Return (x, y) of the center of cell containing provided text 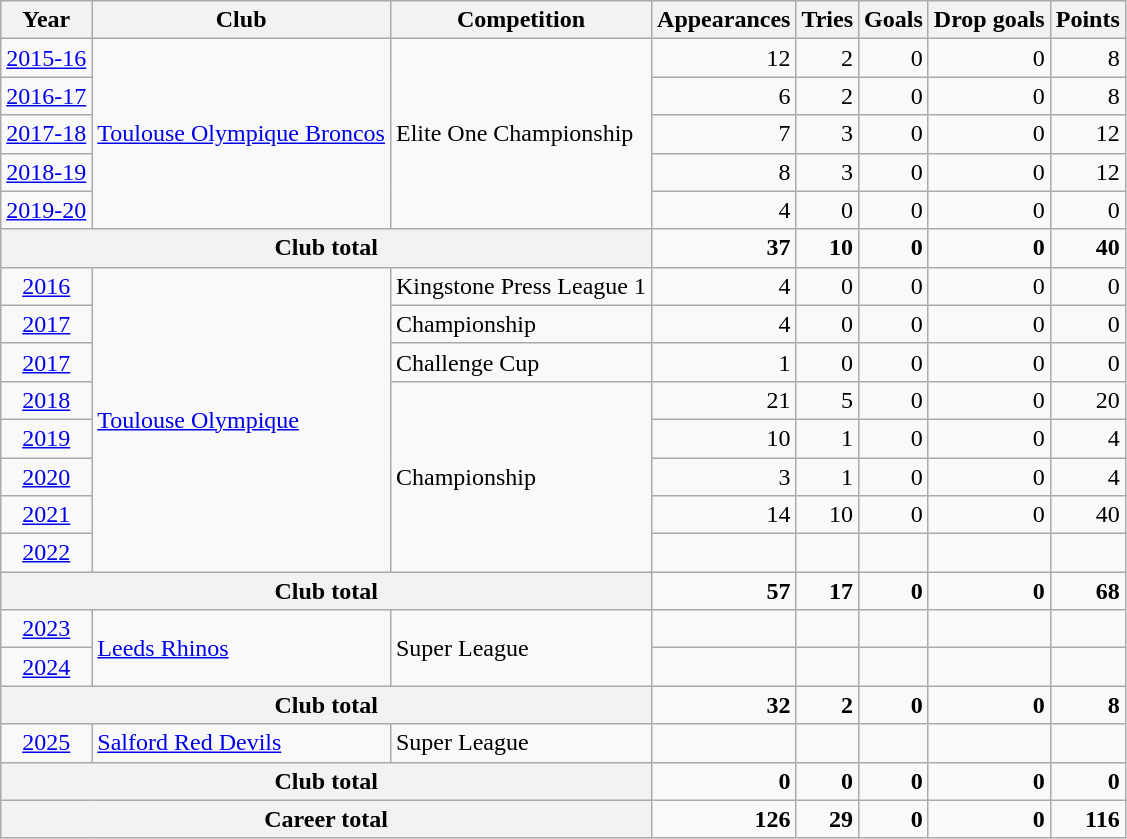
2020 (46, 477)
21 (724, 400)
Challenge Cup (520, 362)
2021 (46, 515)
14 (724, 515)
17 (828, 591)
2022 (46, 553)
Club (242, 20)
Appearances (724, 20)
2016 (46, 286)
29 (828, 819)
Career total (326, 819)
Leeds Rhinos (242, 648)
116 (1088, 819)
Toulouse Olympique Broncos (242, 134)
Salford Red Devils (242, 743)
2023 (46, 629)
2016-17 (46, 96)
32 (724, 705)
2019-20 (46, 210)
2015-16 (46, 58)
2019 (46, 438)
2025 (46, 743)
Drop goals (989, 20)
6 (724, 96)
Toulouse Olympique (242, 419)
Points (1088, 20)
68 (1088, 591)
Year (46, 20)
2024 (46, 667)
Tries (828, 20)
2017-18 (46, 134)
5 (828, 400)
20 (1088, 400)
126 (724, 819)
Goals (894, 20)
2018 (46, 400)
Competition (520, 20)
Elite One Championship (520, 134)
37 (724, 248)
Kingstone Press League 1 (520, 286)
57 (724, 591)
7 (724, 134)
2018-19 (46, 172)
